Determine the [x, y] coordinate at the center of the cell enclosing the given text.  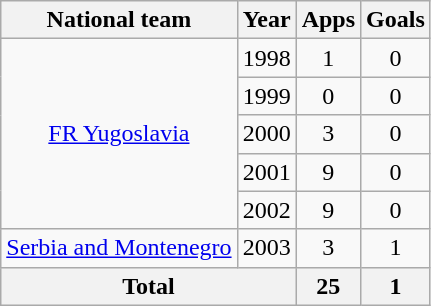
Goals [396, 20]
2001 [266, 172]
Total [148, 286]
National team [119, 20]
2003 [266, 248]
1998 [266, 58]
Serbia and Montenegro [119, 248]
25 [328, 286]
1999 [266, 96]
Apps [328, 20]
FR Yugoslavia [119, 134]
Year [266, 20]
2002 [266, 210]
2000 [266, 134]
